Find where the given text appears and provide that cell's center as [x, y] coordinate. 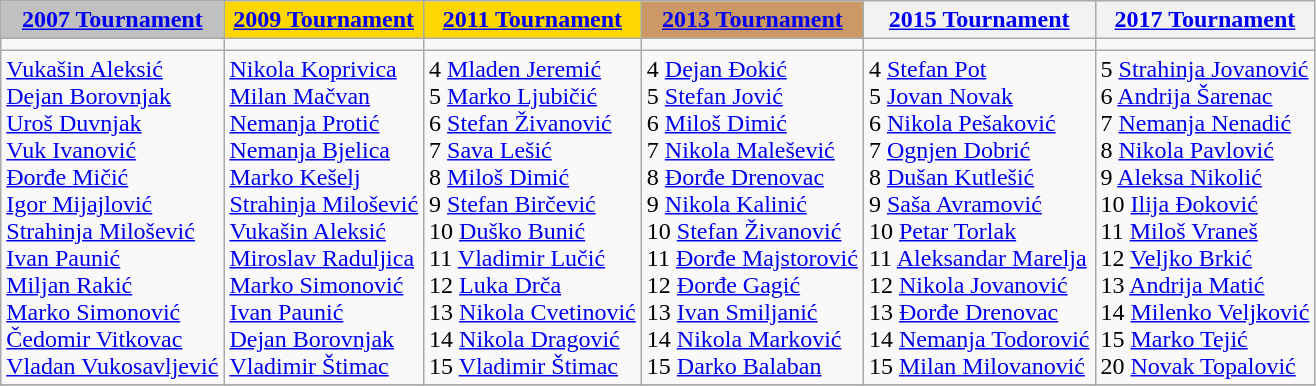
2007 Tournament [112, 20]
2015 Tournament [979, 20]
2009 Tournament [324, 20]
2011 Tournament [533, 20]
2013 Tournament [752, 20]
2017 Tournament [1205, 20]
